Provide the (X, Y) coordinate of the cell's center where the given text is located.  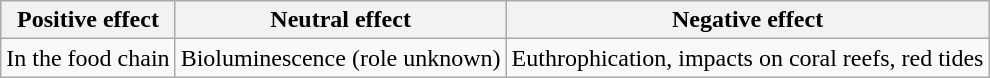
Negative effect (748, 20)
Euthrophication, impacts on coral reefs, red tides (748, 58)
Bioluminescence (role unknown) (340, 58)
Neutral effect (340, 20)
In the food chain (88, 58)
Positive effect (88, 20)
